Detect which cell encompasses the target text, then output its (x, y) center coordinate. 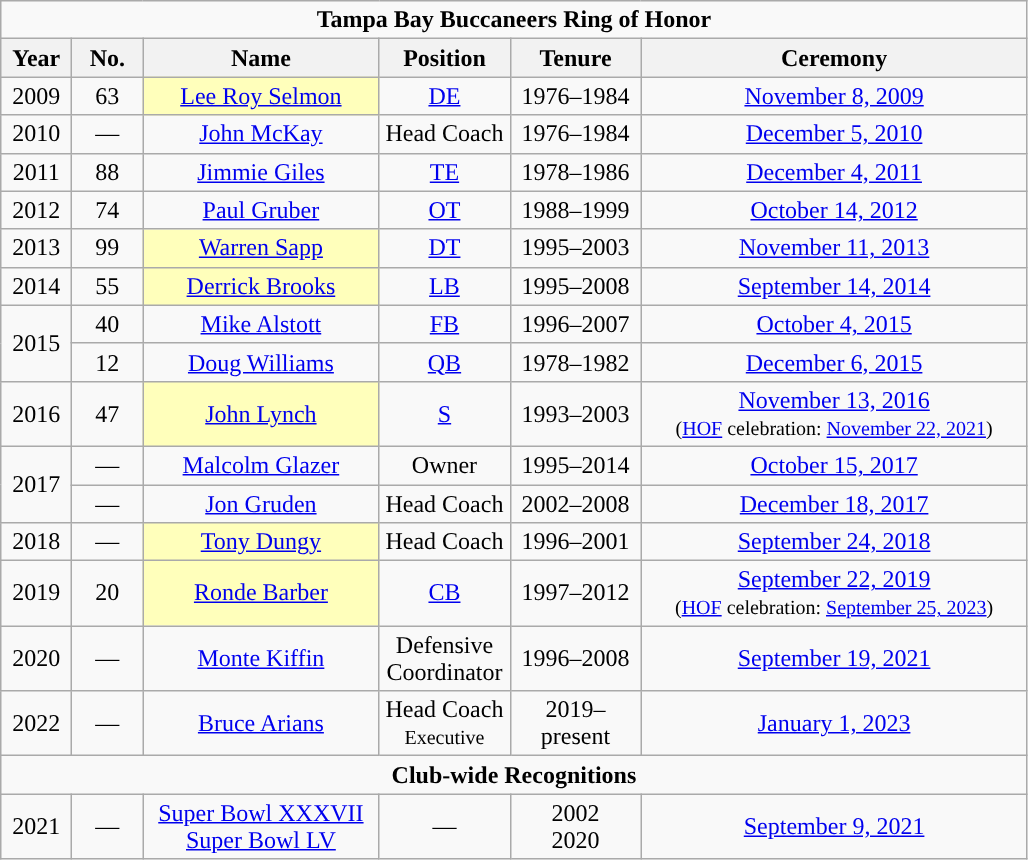
November 13, 2016(HOF celebration: November 22, 2021) (834, 414)
Jon Gruden (261, 503)
January 1, 2023 (834, 724)
September 24, 2018 (834, 542)
LB (444, 286)
DT (444, 248)
Tony Dungy (261, 542)
1995–2003 (576, 248)
December 5, 2010 (834, 134)
FB (444, 324)
September 9, 2021 (834, 826)
1996–2001 (576, 542)
2009 (36, 96)
Owner (444, 465)
Name (261, 58)
1996–2007 (576, 324)
2002–2008 (576, 503)
47 (108, 414)
2017 (36, 484)
Warren Sapp (261, 248)
DE (444, 96)
2018 (36, 542)
Ceremony (834, 58)
2022 (36, 724)
QB (444, 362)
2019 (36, 594)
Ronde Barber (261, 594)
74 (108, 210)
OT (444, 210)
Jimmie Giles (261, 172)
63 (108, 96)
Doug Williams (261, 362)
2015 (36, 343)
Monte Kiffin (261, 658)
1993–2003 (576, 414)
CB (444, 594)
2016 (36, 414)
2012 (36, 210)
Mike Alstott (261, 324)
No. (108, 58)
2020 (36, 658)
S (444, 414)
Super Bowl XXXVIISuper Bowl LV (261, 826)
TE (444, 172)
December 6, 2015 (834, 362)
October 14, 2012 (834, 210)
October 15, 2017 (834, 465)
40 (108, 324)
John Lynch (261, 414)
1978–1986 (576, 172)
Tampa Bay Buccaneers Ring of Honor (514, 20)
September 22, 2019(HOF celebration: September 25, 2023) (834, 594)
Position (444, 58)
Lee Roy Selmon (261, 96)
99 (108, 248)
September 14, 2014 (834, 286)
Paul Gruber (261, 210)
Malcolm Glazer (261, 465)
88 (108, 172)
Tenure (576, 58)
2013 (36, 248)
November 11, 2013 (834, 248)
20 (108, 594)
2021 (36, 826)
2011 (36, 172)
Year (36, 58)
October 4, 2015 (834, 324)
1995–2008 (576, 286)
Head CoachExecutive (444, 724)
Derrick Brooks (261, 286)
John McKay (261, 134)
2019–present (576, 724)
55 (108, 286)
1997–2012 (576, 594)
December 18, 2017 (834, 503)
1995–2014 (576, 465)
2014 (36, 286)
Defensive Coordinator (444, 658)
1988–1999 (576, 210)
Club-wide Recognitions (514, 775)
1978–1982 (576, 362)
Bruce Arians (261, 724)
1996–2008 (576, 658)
12 (108, 362)
September 19, 2021 (834, 658)
November 8, 2009 (834, 96)
20022020 (576, 826)
December 4, 2011 (834, 172)
2010 (36, 134)
